Scan for the cell matching the given text and deliver its (x, y) coordinate at center. 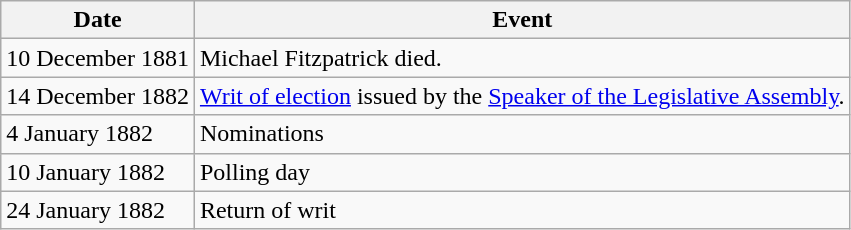
Event (522, 20)
Nominations (522, 134)
10 December 1881 (98, 58)
14 December 1882 (98, 96)
24 January 1882 (98, 210)
Date (98, 20)
Michael Fitzpatrick died. (522, 58)
Return of writ (522, 210)
10 January 1882 (98, 172)
Polling day (522, 172)
Writ of election issued by the Speaker of the Legislative Assembly. (522, 96)
4 January 1882 (98, 134)
